Return the [X, Y] coordinate for the center point of the cell that contains the specified text.  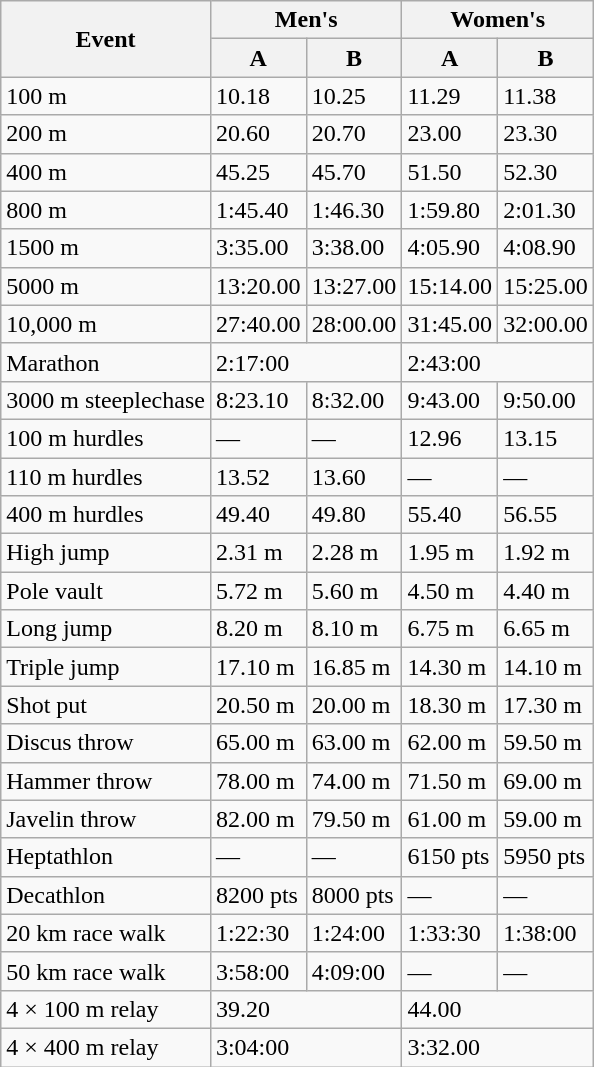
2.28 m [354, 553]
50 km race walk [106, 971]
20.60 [258, 134]
31:45.00 [450, 324]
Javelin throw [106, 819]
55.40 [450, 515]
1500 m [106, 248]
45.70 [354, 172]
2:43:00 [498, 362]
1:45.40 [258, 210]
4 × 400 m relay [106, 1047]
110 m hurdles [106, 477]
59.50 m [546, 743]
61.00 m [450, 819]
52.30 [546, 172]
74.00 m [354, 781]
15:25.00 [546, 286]
Shot put [106, 705]
49.40 [258, 515]
8:23.10 [258, 400]
1.95 m [450, 553]
13:27.00 [354, 286]
3:04:00 [306, 1047]
5.60 m [354, 591]
27:40.00 [258, 324]
63.00 m [354, 743]
2.31 m [258, 553]
4 × 100 m relay [106, 1009]
9:43.00 [450, 400]
High jump [106, 553]
1:38:00 [546, 933]
Long jump [106, 629]
Marathon [106, 362]
13.15 [546, 438]
39.20 [306, 1009]
13.52 [258, 477]
8000 pts [354, 895]
14.30 m [450, 667]
9:50.00 [546, 400]
17.30 m [546, 705]
Event [106, 39]
20.70 [354, 134]
28:00.00 [354, 324]
Triple jump [106, 667]
13:20.00 [258, 286]
32:00.00 [546, 324]
2:01.30 [546, 210]
2:17:00 [306, 362]
8.10 m [354, 629]
1:33:30 [450, 933]
14.10 m [546, 667]
17.10 m [258, 667]
3:38.00 [354, 248]
69.00 m [546, 781]
10,000 m [106, 324]
16.85 m [354, 667]
4:05.90 [450, 248]
Discus throw [106, 743]
82.00 m [258, 819]
200 m [106, 134]
56.55 [546, 515]
1:59.80 [450, 210]
Hammer throw [106, 781]
Decathlon [106, 895]
18.30 m [450, 705]
20.00 m [354, 705]
5000 m [106, 286]
1:46.30 [354, 210]
78.00 m [258, 781]
4:09:00 [354, 971]
49.80 [354, 515]
100 m hurdles [106, 438]
45.25 [258, 172]
4.40 m [546, 591]
6150 pts [450, 857]
5.72 m [258, 591]
8.20 m [258, 629]
Men's [306, 20]
12.96 [450, 438]
59.00 m [546, 819]
20 km race walk [106, 933]
10.18 [258, 96]
13.60 [354, 477]
Heptathlon [106, 857]
4.50 m [450, 591]
4:08.90 [546, 248]
Women's [498, 20]
400 m hurdles [106, 515]
71.50 m [450, 781]
79.50 m [354, 819]
11.38 [546, 96]
11.29 [450, 96]
8:32.00 [354, 400]
8200 pts [258, 895]
51.50 [450, 172]
23.00 [450, 134]
800 m [106, 210]
23.30 [546, 134]
400 m [106, 172]
1.92 m [546, 553]
3:58:00 [258, 971]
20.50 m [258, 705]
3:32.00 [498, 1047]
44.00 [498, 1009]
62.00 m [450, 743]
65.00 m [258, 743]
6.75 m [450, 629]
100 m [106, 96]
6.65 m [546, 629]
10.25 [354, 96]
15:14.00 [450, 286]
5950 pts [546, 857]
Pole vault [106, 591]
3000 m steeplechase [106, 400]
1:22:30 [258, 933]
3:35.00 [258, 248]
1:24:00 [354, 933]
